Locate the cell with the specified text and output its [x, y] center coordinate. 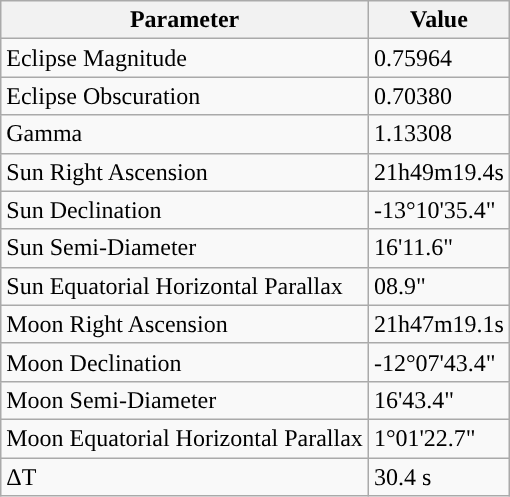
Sun Right Ascension [185, 172]
ΔT [185, 477]
16'11.6" [438, 248]
Sun Equatorial Horizontal Parallax [185, 286]
Sun Semi-Diameter [185, 248]
1°01'22.7" [438, 438]
0.70380 [438, 96]
Value [438, 20]
Eclipse Obscuration [185, 96]
21h49m19.4s [438, 172]
Parameter [185, 20]
Moon Semi-Diameter [185, 400]
Moon Right Ascension [185, 324]
Moon Declination [185, 362]
08.9" [438, 286]
Sun Declination [185, 210]
-13°10'35.4" [438, 210]
0.75964 [438, 58]
-12°07'43.4" [438, 362]
1.13308 [438, 134]
21h47m19.1s [438, 324]
30.4 s [438, 477]
Eclipse Magnitude [185, 58]
16'43.4" [438, 400]
Gamma [185, 134]
Moon Equatorial Horizontal Parallax [185, 438]
